Return (x, y) of the center of cell containing provided text 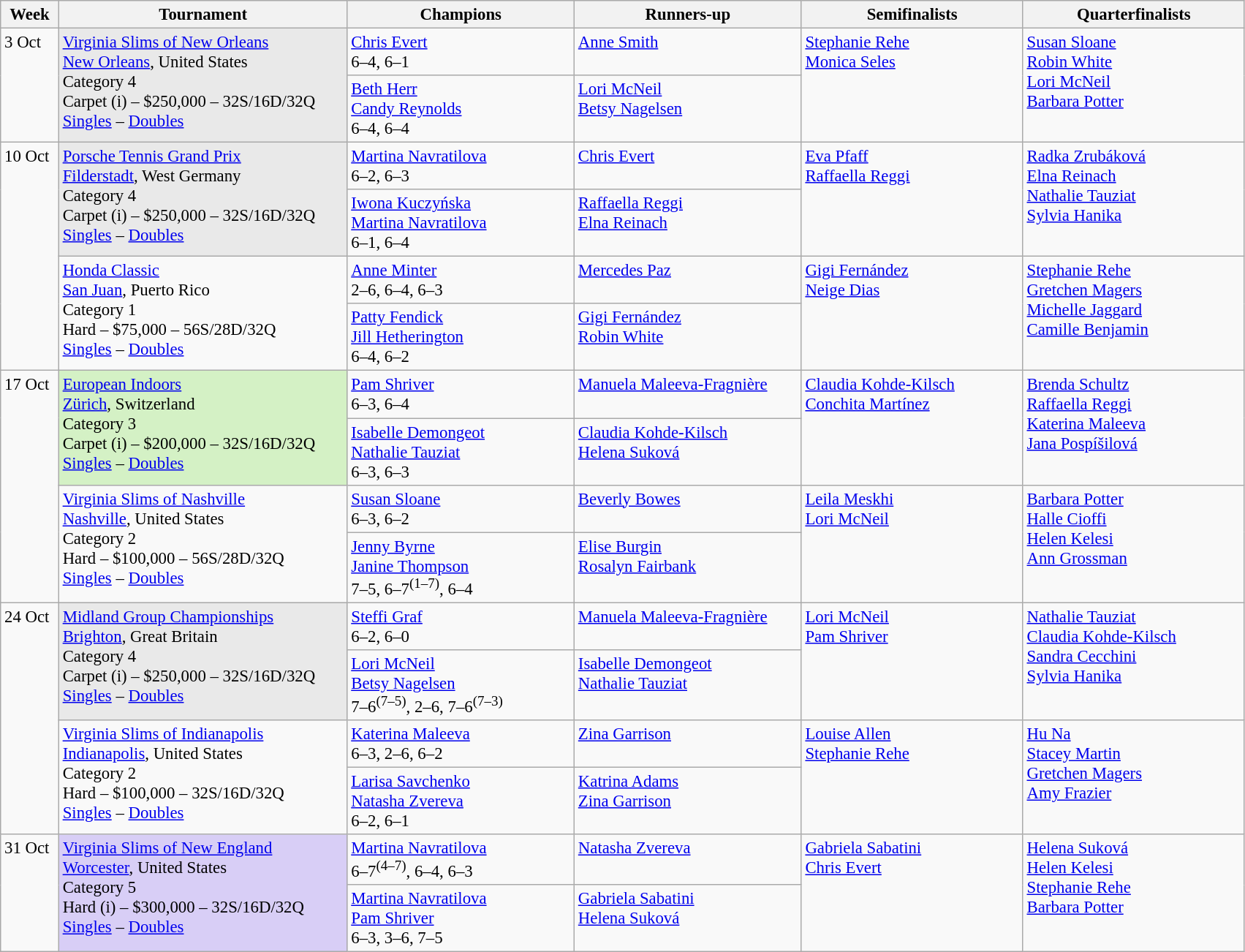
Hu Na Stacey Martin Gretchen Magers Amy Frazier (1133, 777)
Leila Meskhi Lori McNeil (912, 544)
Barbara Potter Halle Cioffi Helen Kelesi Ann Grossman (1133, 544)
Porsche Tennis Grand PrixFilderstadt, West Germany Category 4 Carpet (i) – $250,000 – 32S/16D/32Q Singles – Doubles (203, 200)
Lori McNeil Pam Shriver (912, 661)
Gigi Fernández Robin White (689, 338)
Susan Sloane Robin White Lori McNeil Barbara Potter (1133, 86)
Larisa Savchenko Natasha Zvereva6–2, 6–1 (461, 801)
Gigi Fernández Neige Dias (912, 314)
Beth Herr Candy Reynolds6–4, 6–4 (461, 109)
17 Oct (30, 487)
Claudia Kohde-Kilsch Helena Suková (689, 452)
31 Oct (30, 894)
Elise Burgin Rosalyn Fairbank (689, 567)
Gabriela Sabatini Chris Evert (912, 894)
Katerina Maleeva6–3, 2–6, 6–2 (461, 744)
24 Oct (30, 718)
Runners-up (689, 15)
Pam Shriver6–3, 6–4 (461, 395)
Semifinalists (912, 15)
Tournament (203, 15)
Helena Suková Helen Kelesi Stephanie Rehe Barbara Potter (1133, 894)
Chris Evert6–4, 6–1 (461, 53)
Martina Navratilova 6–7(4–7), 6–4, 6–3 (461, 860)
Anne Smith (689, 53)
Honda ClassicSan Juan, Puerto Rico Category 1 Hard – $75,000 – 56S/28D/32Q Singles – Doubles (203, 314)
Katrina Adams Zina Garrison (689, 801)
Natasha Zvereva (689, 860)
Brenda Schultz Raffaella Reggi Katerina Maleeva Jana Pospíšilová (1133, 428)
Susan Sloane6–3, 6–2 (461, 509)
Stephanie Rehe Gretchen Magers Michelle Jaggard Camille Benjamin (1133, 314)
Chris Evert (689, 167)
European IndoorsZürich, SwitzerlandCategory 3 Carpet (i) – $200,000 – 32S/16D/32Q Singles – Doubles (203, 428)
Mercedes Paz (689, 281)
Virginia Slims of New EnglandWorcester, United States Category 5 Hard (i) – $300,000 – 32S/16D/32Q Singles – Doubles (203, 894)
Stephanie Rehe Monica Seles (912, 86)
Louise Allen Stephanie Rehe (912, 777)
Steffi Graf 6–2, 6–0 (461, 626)
Zina Garrison (689, 744)
Isabelle Demongeot Nathalie Tauziat6–3, 6–3 (461, 452)
Lori McNeil Betsy Nagelsen (689, 109)
Martina Navratilova 6–2, 6–3 (461, 167)
Virginia Slims of IndianapolisIndianapolis, United StatesCategory 2 Hard – $100,000 – 32S/16D/32Q Singles – Doubles (203, 777)
Week (30, 15)
10 Oct (30, 257)
Champions (461, 15)
Isabelle Demongeot Nathalie Tauziat (689, 685)
Martina Navratilova Pam Shriver 6–3, 3–6, 7–5 (461, 918)
Quarterfinalists (1133, 15)
Patty Fendick Jill Hetherington 6–4, 6–2 (461, 338)
Anne Minter 2–6, 6–4, 6–3 (461, 281)
Radka Zrubáková Elna Reinach Nathalie Tauziat Sylvia Hanika (1133, 200)
Nathalie Tauziat Claudia Kohde-Kilsch Sandra Cecchini Sylvia Hanika (1133, 661)
Jenny Byrne Janine Thompson7–5, 6–7(1–7), 6–4 (461, 567)
Beverly Bowes (689, 509)
Lori McNeil Betsy Nagelsen 7–6(7–5), 2–6, 7–6(7–3) (461, 685)
Claudia Kohde-Kilsch Conchita Martínez (912, 428)
Virginia Slims of New OrleansNew Orleans, United StatesCategory 4 Carpet (i) – $250,000 – 32S/16D/32Q Singles – Doubles (203, 86)
Eva Pfaff Raffaella Reggi (912, 200)
Gabriela Sabatini Helena Suková (689, 918)
Iwona Kuczyńska Martina Navratilova 6–1, 6–4 (461, 223)
3 Oct (30, 86)
Virginia Slims of NashvilleNashville, United StatesCategory 2 Hard – $100,000 – 56S/28D/32Q Singles – Doubles (203, 544)
Midland Group ChampionshipsBrighton, Great BritainCategory 4 Carpet (i) – $250,000 – 32S/16D/32Q Singles – Doubles (203, 661)
Raffaella Reggi Elna Reinach (689, 223)
